Output the [X, Y] coordinate of the center of the cell containing the given text.  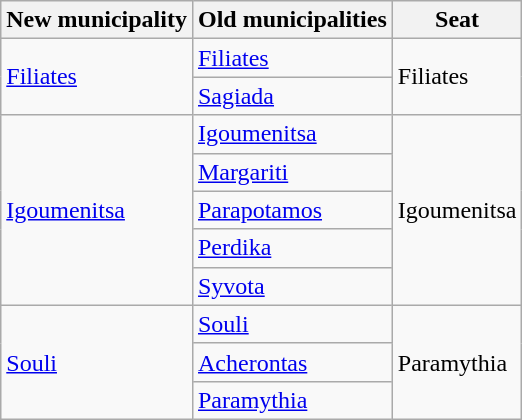
New municipality [97, 20]
Old municipalities [292, 20]
Parapotamos [292, 210]
Syvota [292, 286]
Acherontas [292, 362]
Sagiada [292, 96]
Seat [457, 20]
Margariti [292, 172]
Perdika [292, 248]
